Output the [x, y] coordinate of the center of the cell containing the given text.  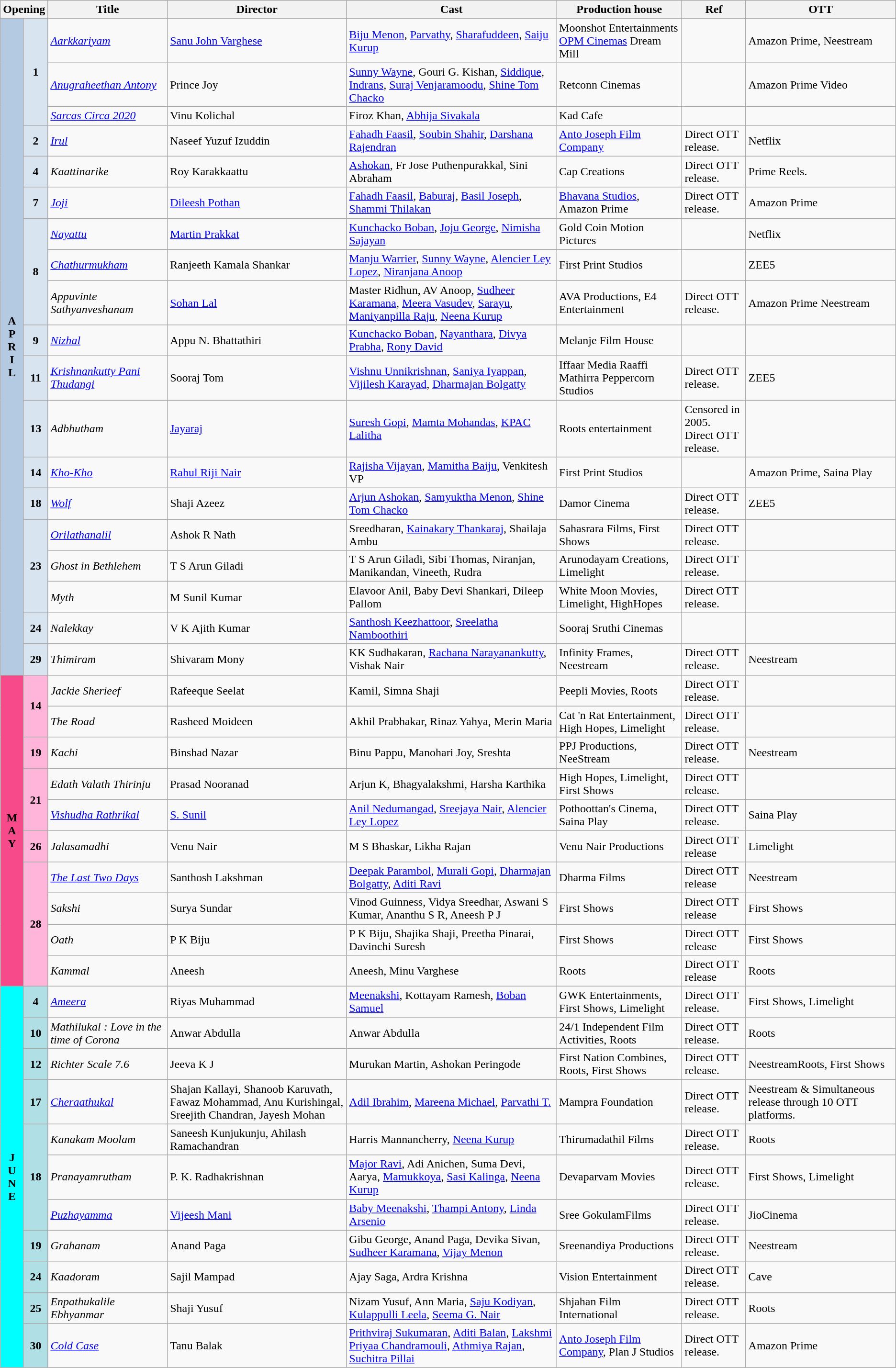
Kammal [108, 971]
Cave [820, 1277]
24/1 Independent Film Activities, Roots [619, 1033]
Cold Case [108, 1346]
Cast [452, 10]
Tanu Balak [257, 1346]
Shjahan Film International [619, 1308]
Edath Valath Thirinju [108, 784]
Irul [108, 141]
Sreedharan, Kainakary Thankaraj, Shailaja Ambu [452, 535]
Ameera [108, 1002]
Sohan Lal [257, 303]
Ajay Saga, Ardra Krishna [452, 1277]
Kaadoram [108, 1277]
Sooraj Tom [257, 378]
High Hopes, Limelight, First Shows [619, 784]
30 [35, 1346]
Jalasamadhi [108, 846]
Ranjeeth Kamala Shankar [257, 265]
Master Ridhun, AV Anoop, Sudheer Karamana, Meera Vasudev, Sarayu, Maniyanpilla Raju, Neena Kurup [452, 303]
Shajan Kallayi, Shanoob Karuvath, Fawaz Mohammad, Anu Kurishingal, Sreejith Chandran, Jayesh Mohan [257, 1102]
Kho-Kho [108, 473]
Kunchacko Boban, Joju George, Nimisha Sajayan [452, 234]
Sree GokulamFilms [619, 1215]
Nayattu [108, 234]
23 [35, 566]
Murukan Martin, Ashokan Peringode [452, 1065]
25 [35, 1308]
Thimiram [108, 660]
First Nation Combines, Roots, First Shows [619, 1065]
Kanakam Moolam [108, 1139]
Amazon Prime, Saina Play [820, 473]
Cheraathukal [108, 1102]
Retconn Cinemas [619, 85]
NeestreamRoots, First Shows [820, 1065]
21 [35, 799]
Venu Nair [257, 846]
Nizhal [108, 340]
Shivaram Mony [257, 660]
Appuvinte Sathyanveshanam [108, 303]
Sajil Mampad [257, 1277]
Roots entertainment [619, 429]
V K Ajith Kumar [257, 628]
White Moon Movies, Limelight, HighHopes [619, 597]
Infinity Frames, Neestream [619, 660]
JioCinema [820, 1215]
PPJ Productions, NeeStream [619, 752]
Mathilukal : Love in the time of Corona [108, 1033]
M S Bhaskar, Likha Rajan [452, 846]
Ref [714, 10]
T S Arun Giladi [257, 566]
Kamil, Simna Shaji [452, 690]
Ashokan, Fr Jose Puthenpurakkal, Sini Abraham [452, 171]
Rasheed Moideen [257, 722]
Richter Scale 7.6 [108, 1065]
Rafeeque Seelat [257, 690]
M Sunil Kumar [257, 597]
Kachi [108, 752]
Vijeesh Mani [257, 1215]
Chathurmukham [108, 265]
Binu Pappu, Manohari Joy, Sreshta [452, 752]
9 [35, 340]
Prince Joy [257, 85]
MAY [12, 831]
Shaji Yusuf [257, 1308]
Surya Sundar [257, 908]
KK Sudhakaran, Rachana Narayanankutty, Vishak Nair [452, 660]
Anand Paga [257, 1245]
Wolf [108, 504]
Bhavana Studios, Amazon Prime [619, 203]
Prime Reels. [820, 171]
Kaattinarike [108, 171]
Pothoottan's Cinema, Saina Play [619, 815]
Jayaraj [257, 429]
26 [35, 846]
Myth [108, 597]
17 [35, 1102]
Biju Menon, Parvathy, Sharafuddeen, Saiju Kurup [452, 41]
29 [35, 660]
Damor Cinema [619, 504]
OTT [820, 10]
AVA Productions, E4 Entertainment [619, 303]
Enpathukalile Ebhyanmar [108, 1308]
Nizam Yusuf, Ann Maria, Saju Kodiyan, Kulappulli Leela, Seema G. Nair [452, 1308]
Sakshi [108, 908]
Anil Nedumangad, Sreejaya Nair, Alencier Ley Lopez [452, 815]
Meenakshi, Kottayam Ramesh, Boban Samuel [452, 1002]
10 [35, 1033]
Martin Prakkat [257, 234]
13 [35, 429]
Appu N. Bhattathiri [257, 340]
Grahanam [108, 1245]
Cap Creations [619, 171]
Shaji Azeez [257, 504]
Anto Joseph Film Company [619, 141]
8 [35, 271]
Prasad Nooranad [257, 784]
Elavoor Anil, Baby Devi Shankari, Dileep Pallom [452, 597]
Kad Cafe [619, 116]
Aarkkariyam [108, 41]
Director [257, 10]
Aneesh, Minu Varghese [452, 971]
Arunodayam Creations, Limelight [619, 566]
T S Arun Giladi, Sibi Thomas, Niranjan, Manikandan, Vineeth, Rudra [452, 566]
Rajisha Vijayan, Mamitha Baiju, Venkitesh VP [452, 473]
Deepak Parambol, Murali Gopi, Dharmajan Bolgatty, Aditi Ravi [452, 877]
Santhosh Lakshman [257, 877]
Iffaar Media Raaffi Mathirra Peppercorn Studios [619, 378]
Arjun Ashokan, Samyuktha Menon, Shine Tom Chacko [452, 504]
Baby Meenakshi, Thampi Antony, Linda Arsenio [452, 1215]
Firoz Khan, Abhija Sivakala [452, 116]
Sooraj Sruthi Cinemas [619, 628]
Vinod Guinness, Vidya Sreedhar, Aswani S Kumar, Ananthu S R, Aneesh P J [452, 908]
Censored in 2005.Direct OTT release. [714, 429]
11 [35, 378]
Thirumadathil Films [619, 1139]
P K Biju [257, 939]
Title [108, 10]
Aneesh [257, 971]
Adbhutham [108, 429]
Neestream & Simultaneous release through 10 OTT platforms. [820, 1102]
Fahadh Faasil, Baburaj, Basil Joseph, Shammi Thilakan [452, 203]
Amazon Prime, Neestream [820, 41]
Amazon Prime Video [820, 85]
Dharma Films [619, 877]
Manju Warrier, Sunny Wayne, Alencier Ley Lopez, Niranjana Anoop [452, 265]
Amazon Prime Neestream [820, 303]
Pranayamrutham [108, 1177]
1 [35, 72]
Orilathanalil [108, 535]
Sreenandiya Productions [619, 1245]
Naseef Yuzuf Izuddin [257, 141]
Santhosh Keezhattoor, Sreelatha Namboothiri [452, 628]
Sunny Wayne, Gouri G. Kishan, Siddique, Indrans, Suraj Venjaramoodu, Shine Tom Chacko [452, 85]
Jeeva K J [257, 1065]
Production house [619, 10]
Gibu George, Anand Paga, Devika Sivan, Sudheer Karamana, Vijay Menon [452, 1245]
Adil Ibrahim, Mareena Michael, Parvathi T. [452, 1102]
P. K. Radhakrishnan [257, 1177]
APRIL [12, 347]
Devaparvam Movies [619, 1177]
Akhil Prabhakar, Rinaz Yahya, Merin Maria [452, 722]
Riyas Muhammad [257, 1002]
Sahasrara Films, First Shows [619, 535]
Gold Coin Motion Pictures [619, 234]
Venu Nair Productions [619, 846]
12 [35, 1065]
7 [35, 203]
Moonshot Entertainments OPM Cinemas Dream Mill [619, 41]
Saina Play [820, 815]
The Last Two Days [108, 877]
Cat 'n Rat Entertainment, High Hopes, Limelight [619, 722]
Vishudha Rathrikal [108, 815]
Krishnankutty Pani Thudangi [108, 378]
Oath [108, 939]
GWK Entertainments, First Shows, Limelight [619, 1002]
Anugraheethan Antony [108, 85]
28 [35, 924]
The Road [108, 722]
Rahul Riji Nair [257, 473]
Vishnu Unnikrishnan, Saniya Iyappan, Vijilesh Karayad, Dharmajan Bolgatty [452, 378]
Fahadh Faasil, Soubin Shahir, Darshana Rajendran [452, 141]
Arjun K, Bhagyalakshmi, Harsha Karthika [452, 784]
Sarcas Circa 2020 [108, 116]
Sanu John Varghese [257, 41]
Roy Karakkaattu [257, 171]
2 [35, 141]
Peepli Movies, Roots [619, 690]
Major Ravi, Adi Anichen, Suma Devi, Aarya, Mamukkoya, Sasi Kalinga, Neena Kurup [452, 1177]
Limelight [820, 846]
Mampra Foundation [619, 1102]
P K Biju, Shajika Shaji, Preetha Pinarai, Davinchi Suresh [452, 939]
Suresh Gopi, Mamta Mohandas, KPAC Lalitha [452, 429]
Harris Mannancherry, Neena Kurup [452, 1139]
Melanje Film House [619, 340]
Jackie Sherieef [108, 690]
Saneesh Kunjukunju, Ahilash Ramachandran [257, 1139]
Dileesh Pothan [257, 203]
Nalekkay [108, 628]
Vinu Kolichal [257, 116]
Binshad Nazar [257, 752]
JUNE [12, 1177]
Ghost in Bethlehem [108, 566]
S. Sunil [257, 815]
Joji [108, 203]
Puzhayamma [108, 1215]
Anto Joseph Film Company, Plan J Studios [619, 1346]
Kunchacko Boban, Nayanthara, Divya Prabha, Rony David [452, 340]
Vision Entertainment [619, 1277]
Opening [24, 10]
Ashok R Nath [257, 535]
Prithviraj Sukumaran, Aditi Balan, Lakshmi Priyaa Chandramouli, Athmiya Rajan, Suchitra Pillai [452, 1346]
